Pinpoint the cell where the given text exists, returning its (x, y) midpoint coordinate. 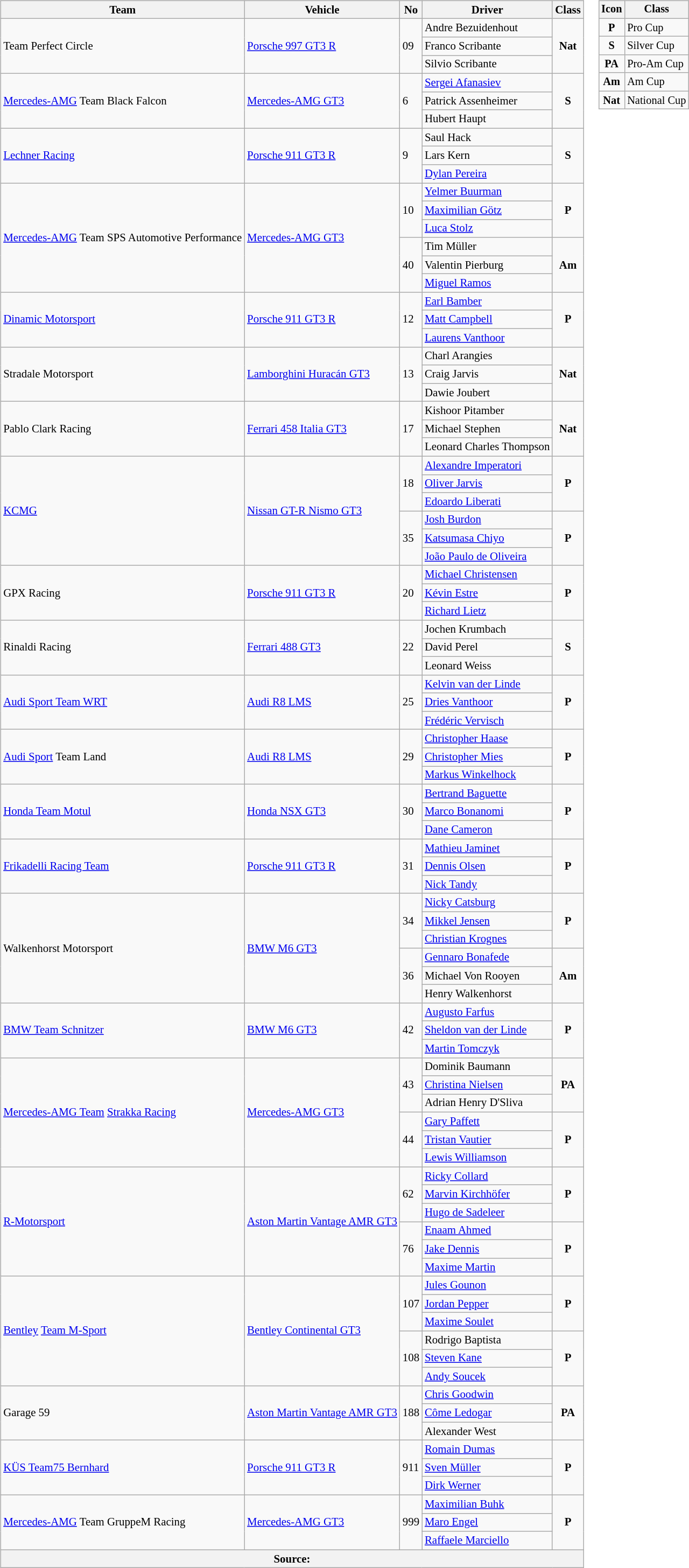
34 (411, 921)
Maximilian Buhk (487, 1504)
Martin Tomczyk (487, 1048)
No (411, 10)
36 (411, 976)
Katsumasa Chiyo (487, 538)
Miguel Ramos (487, 283)
20 (411, 593)
Franco Scribante (487, 46)
Maxime Martin (487, 1267)
Vehicle (322, 10)
Maro Engel (487, 1522)
Rodrigo Baptista (487, 1340)
108 (411, 1359)
Garage 59 (123, 1413)
Andy Soucek (487, 1376)
Leonard Weiss (487, 666)
Valentin Pierburg (487, 265)
Henry Walkenhorst (487, 994)
João Paulo de Oliveira (487, 556)
Augusto Farfus (487, 1012)
Michael Stephen (487, 429)
KÜS Team75 Bernhard (123, 1468)
Richard Lietz (487, 611)
Frédéric Vervisch (487, 720)
44 (411, 1140)
Tim Müller (487, 247)
Dylan Pereira (487, 174)
Dirk Werner (487, 1486)
KCMG (123, 510)
911 (411, 1468)
76 (411, 1249)
Dinamic Motorsport (123, 320)
GPX Racing (123, 593)
62 (411, 1194)
43 (411, 1085)
Audi Sport Team Land (123, 757)
Michael Christensen (487, 575)
Nick Tandy (487, 885)
Frikadelli Racing Team (123, 866)
Kelvin van der Linde (487, 684)
Edoardo Liberati (487, 502)
Saul Hack (487, 137)
Maxime Soulet (487, 1322)
Mercedes-AMG Team Strakka Racing (123, 1112)
Team Perfect Circle (123, 46)
National Cup (657, 100)
18 (411, 484)
Pro-Am Cup (657, 64)
35 (411, 538)
6 (411, 101)
Charl Arangies (487, 356)
Bentley Team M-Sport (123, 1331)
Ferrari 488 GT3 (322, 648)
Marco Bonanomi (487, 811)
Christina Nielsen (487, 1085)
Christopher Mies (487, 757)
David Perel (487, 648)
Côme Ledogar (487, 1413)
Nissan GT-R Nismo GT3 (322, 510)
Walkenhorst Motorsport (123, 948)
Earl Bamber (487, 302)
22 (411, 648)
Dominik Baumann (487, 1067)
Yelmer Buurman (487, 192)
Lechner Racing (123, 156)
Markus Winkelhock (487, 775)
Hugo de Sadeleer (487, 1213)
10 (411, 211)
Source: (292, 1559)
Honda NSX GT3 (322, 811)
Nicky Catsburg (487, 902)
9 (411, 156)
Dawie Joubert (487, 393)
Andre Bezuidenhout (487, 28)
29 (411, 757)
Mercedes-AMG Team SPS Automotive Performance (123, 238)
40 (411, 265)
25 (411, 702)
Pro Cup (657, 27)
Stradale Motorsport (123, 374)
Jordan Pepper (487, 1304)
Am Cup (657, 82)
Jake Dennis (487, 1249)
Oliver Jarvis (487, 484)
Lewis Williamson (487, 1158)
Alexandre Imperatori (487, 465)
Mikkel Jensen (487, 921)
13 (411, 374)
Honda Team Motul (123, 811)
999 (411, 1522)
BMW Team Schnitzer (123, 1031)
Sheldon van der Linde (487, 1030)
Raffaele Marciello (487, 1541)
Alexander West (487, 1431)
Michael Von Rooyen (487, 976)
Patrick Assenheimer (487, 101)
Christian Krognes (487, 939)
Mathieu Jaminet (487, 848)
Dane Cameron (487, 830)
Leonard Charles Thompson (487, 447)
Josh Burdon (487, 520)
42 (411, 1031)
Team (123, 10)
Adrian Henry D'Sliva (487, 1103)
Luca Stolz (487, 228)
Laurens Vanthoor (487, 338)
30 (411, 811)
Maximilian Götz (487, 210)
Kishoor Pitamber (487, 411)
Lamborghini Huracán GT3 (322, 374)
Jules Gounon (487, 1285)
Ricky Collard (487, 1176)
Matt Campbell (487, 319)
Mercedes-AMG Team GruppeM Racing (123, 1522)
Audi Sport Team WRT (123, 702)
Gennaro Bonafede (487, 957)
Dennis Olsen (487, 866)
Romain Dumas (487, 1450)
31 (411, 866)
Jochen Krumbach (487, 629)
Craig Jarvis (487, 374)
Gary Paffett (487, 1122)
Driver (487, 10)
Silver Cup (657, 46)
Bertrand Baguette (487, 793)
Silvio Scribante (487, 65)
R-Motorsport (123, 1221)
Dries Vanthoor (487, 702)
Pablo Clark Racing (123, 429)
Hubert Haupt (487, 119)
Kévin Estre (487, 593)
Marvin Kirchhöfer (487, 1194)
Icon (611, 10)
Rinaldi Racing (123, 648)
Tristan Vautier (487, 1139)
Lars Kern (487, 156)
Porsche 997 GT3 R (322, 46)
107 (411, 1304)
12 (411, 320)
Sven Müller (487, 1468)
17 (411, 429)
Steven Kane (487, 1359)
Bentley Continental GT3 (322, 1331)
Enaam Ahmed (487, 1231)
Ferrari 458 Italia GT3 (322, 429)
188 (411, 1413)
Sergei Afanasiev (487, 82)
09 (411, 46)
Mercedes-AMG Team Black Falcon (123, 101)
Chris Goodwin (487, 1395)
Christopher Haase (487, 739)
